Search for the cell housing the specified text and yield its (x, y) center coordinate. 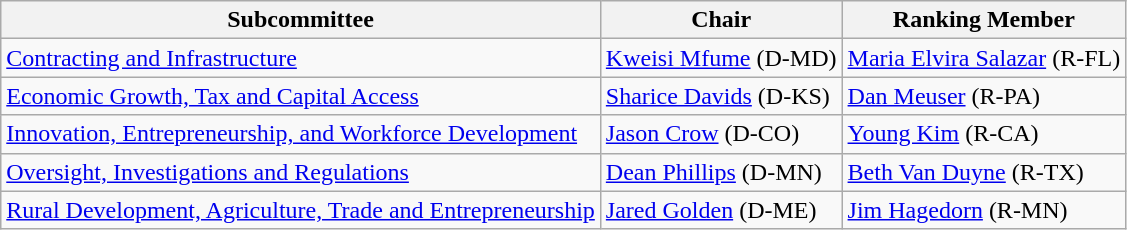
Beth Van Duyne (R-TX) (984, 172)
Innovation, Entrepreneurship, and Workforce Development (301, 134)
Young Kim (R-CA) (984, 134)
Ranking Member (984, 20)
Maria Elvira Salazar (R-FL) (984, 58)
Kweisi Mfume (D-MD) (721, 58)
Sharice Davids (D-KS) (721, 96)
Chair (721, 20)
Jared Golden (D-ME) (721, 210)
Rural Development, Agriculture, Trade and Entrepreneurship (301, 210)
Jim Hagedorn (R-MN) (984, 210)
Contracting and Infrastructure (301, 58)
Dean Phillips (D-MN) (721, 172)
Oversight, Investigations and Regulations (301, 172)
Jason Crow (D-CO) (721, 134)
Subcommittee (301, 20)
Dan Meuser (R-PA) (984, 96)
Economic Growth, Tax and Capital Access (301, 96)
